From the cell containing the given text, extract its center point as [x, y] coordinate. 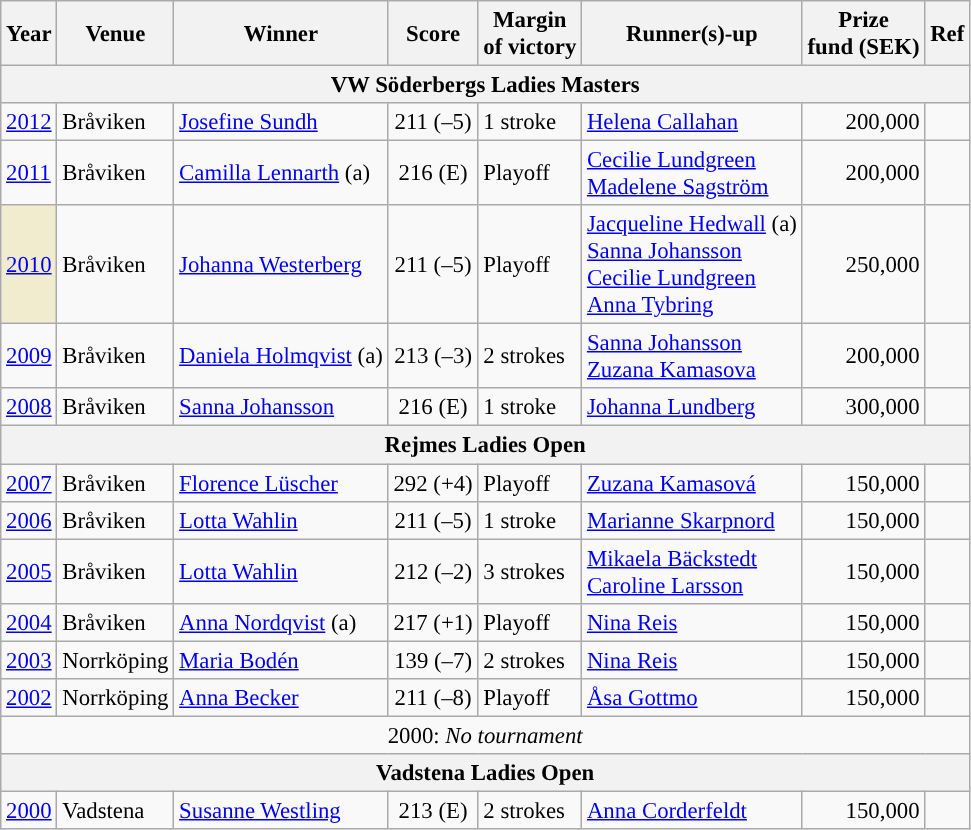
Daniela Holmqvist (a) [281, 356]
Zuzana Kamasová [692, 483]
Vadstena Ladies Open [486, 773]
Johanna Westerberg [281, 264]
Mikaela Bäckstedt Caroline Larsson [692, 572]
Anna Corderfeldt [692, 810]
Winner [281, 34]
250,000 [864, 264]
2005 [29, 572]
Year [29, 34]
Vadstena [116, 810]
217 (+1) [433, 622]
Maria Bodén [281, 660]
Score [433, 34]
2011 [29, 174]
213 (E) [433, 810]
VW Söderbergs Ladies Masters [486, 85]
2008 [29, 407]
Florence Lüscher [281, 483]
2002 [29, 698]
Jacqueline Hedwall (a) Sanna Johansson Cecilie Lundgreen Anna Tybring [692, 264]
139 (–7) [433, 660]
Anna Becker [281, 698]
2007 [29, 483]
2010 [29, 264]
2012 [29, 122]
Susanne Westling [281, 810]
Venue [116, 34]
Prizefund (SEK) [864, 34]
Rejmes Ladies Open [486, 445]
Runner(s)-up [692, 34]
213 (–3) [433, 356]
2009 [29, 356]
Sanna Johansson Zuzana Kamasova [692, 356]
2004 [29, 622]
Camilla Lennarth (a) [281, 174]
211 (–8) [433, 698]
2003 [29, 660]
212 (–2) [433, 572]
300,000 [864, 407]
Cecilie Lundgreen Madelene Sagström [692, 174]
Marianne Skarpnord [692, 520]
Josefine Sundh [281, 122]
Marginof victory [530, 34]
Sanna Johansson [281, 407]
Helena Callahan [692, 122]
2000 [29, 810]
2000: No tournament [486, 735]
Ref [948, 34]
2006 [29, 520]
Åsa Gottmo [692, 698]
Johanna Lundberg [692, 407]
292 (+4) [433, 483]
3 strokes [530, 572]
Anna Nordqvist (a) [281, 622]
